Capture the cell that displays the provided text and extract its (x, y) central coordinate. 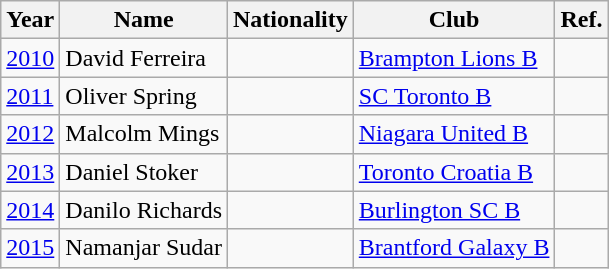
Niagara United B (454, 134)
2015 (30, 248)
Namanjar Sudar (144, 248)
2014 (30, 210)
SC Toronto B (454, 96)
Oliver Spring (144, 96)
Nationality (291, 20)
2013 (30, 172)
Burlington SC B (454, 210)
Ref. (582, 20)
David Ferreira (144, 58)
2010 (30, 58)
Daniel Stoker (144, 172)
Name (144, 20)
2011 (30, 96)
Brampton Lions B (454, 58)
Danilo Richards (144, 210)
Club (454, 20)
Toronto Croatia B (454, 172)
Malcolm Mings (144, 134)
Brantford Galaxy B (454, 248)
2012 (30, 134)
Year (30, 20)
